Detect which cell encompasses the target text, then output its (X, Y) center coordinate. 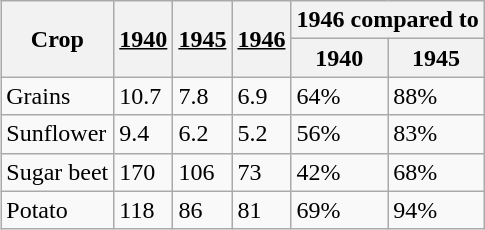
86 (202, 210)
9.4 (144, 134)
5.2 (262, 134)
170 (144, 172)
68% (436, 172)
56% (340, 134)
42% (340, 172)
1946 (262, 39)
Potato (58, 210)
10.7 (144, 96)
81 (262, 210)
7.8 (202, 96)
6.2 (202, 134)
Crop (58, 39)
Sugar beet (58, 172)
6.9 (262, 96)
Sunflower (58, 134)
106 (202, 172)
69% (340, 210)
118 (144, 210)
Grains (58, 96)
73 (262, 172)
64% (340, 96)
1946 compared to (388, 20)
83% (436, 134)
94% (436, 210)
88% (436, 96)
